Search for the cell housing the specified text and yield its (x, y) center coordinate. 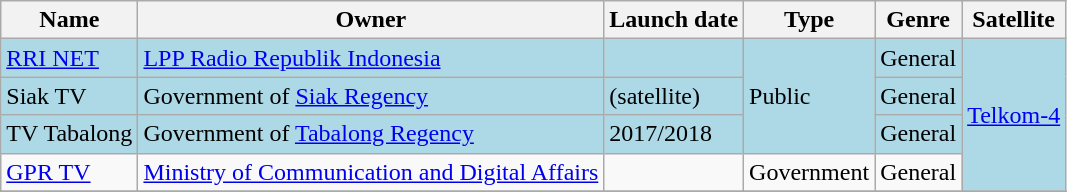
Public (810, 96)
Type (810, 20)
Ministry of Communication and Digital Affairs (371, 172)
Telkom-4 (1014, 115)
GPR TV (70, 172)
Satellite (1014, 20)
LPP Radio Republik Indonesia (371, 58)
Government (810, 172)
Government of Tabalong Regency (371, 134)
(satellite) (674, 96)
TV Tabalong (70, 134)
Launch date (674, 20)
Owner (371, 20)
Siak TV (70, 96)
Genre (918, 20)
Name (70, 20)
RRI NET (70, 58)
2017/2018 (674, 134)
Government of Siak Regency (371, 96)
